Scan for the cell matching the given text and deliver its (x, y) coordinate at center. 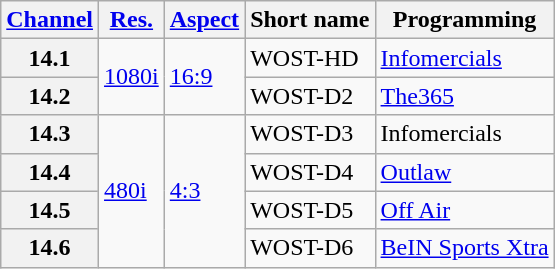
16:9 (204, 77)
The365 (464, 96)
Short name (310, 20)
WOST-D4 (310, 172)
Channel (50, 20)
14.1 (50, 58)
Off Air (464, 210)
BeIN Sports Xtra (464, 248)
14.2 (50, 96)
Programming (464, 20)
WOST-HD (310, 58)
1080i (132, 77)
Aspect (204, 20)
WOST-D6 (310, 248)
WOST-D3 (310, 134)
4:3 (204, 191)
WOST-D5 (310, 210)
14.5 (50, 210)
14.6 (50, 248)
Outlaw (464, 172)
480i (132, 191)
Res. (132, 20)
WOST-D2 (310, 96)
14.3 (50, 134)
14.4 (50, 172)
